Detect which cell encompasses the target text, then output its [x, y] center coordinate. 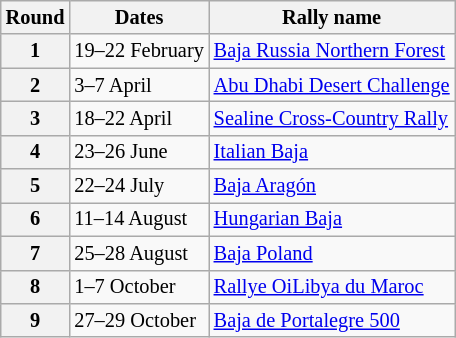
1 [36, 51]
Dates [138, 17]
Abu Dhabi Desert Challenge [332, 85]
4 [36, 152]
23–26 June [138, 152]
Baja Poland [332, 253]
Baja Russia Northern Forest [332, 51]
9 [36, 320]
Baja de Portalegre 500 [332, 320]
Rallye OiLibya du Maroc [332, 287]
Round [36, 17]
19–22 February [138, 51]
27–29 October [138, 320]
5 [36, 186]
1–7 October [138, 287]
7 [36, 253]
Rally name [332, 17]
6 [36, 219]
Hungarian Baja [332, 219]
Italian Baja [332, 152]
2 [36, 85]
22–24 July [138, 186]
3–7 April [138, 85]
18–22 April [138, 118]
Sealine Cross-Country Rally [332, 118]
Baja Aragón [332, 186]
3 [36, 118]
8 [36, 287]
11–14 August [138, 219]
25–28 August [138, 253]
